Search for the cell housing the specified text and yield its (x, y) center coordinate. 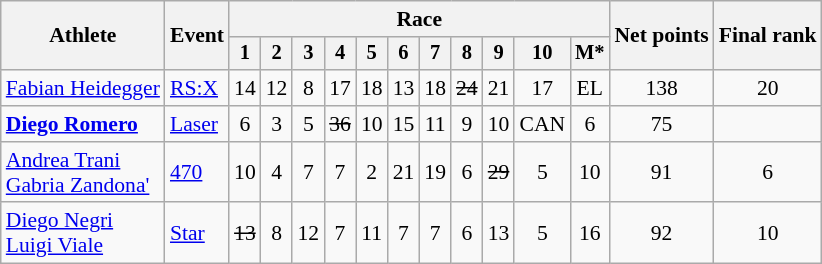
Fabian Heidegger (83, 88)
138 (661, 88)
Andrea TraniGabria Zandona' (83, 172)
Final rank (768, 36)
75 (661, 124)
Star (197, 234)
Event (197, 36)
RS:X (197, 88)
Diego Romero (83, 124)
16 (590, 234)
92 (661, 234)
Diego NegriLuigi Viale (83, 234)
Net points (661, 36)
M* (590, 54)
Race (419, 19)
Laser (197, 124)
15 (404, 124)
20 (768, 88)
36 (340, 124)
470 (197, 172)
91 (661, 172)
EL (590, 88)
29 (499, 172)
14 (245, 88)
1 (245, 54)
Athlete (83, 36)
19 (435, 172)
24 (467, 88)
CAN (542, 124)
